Identify which cell holds the provided text, then report its (X, Y) central coordinate. 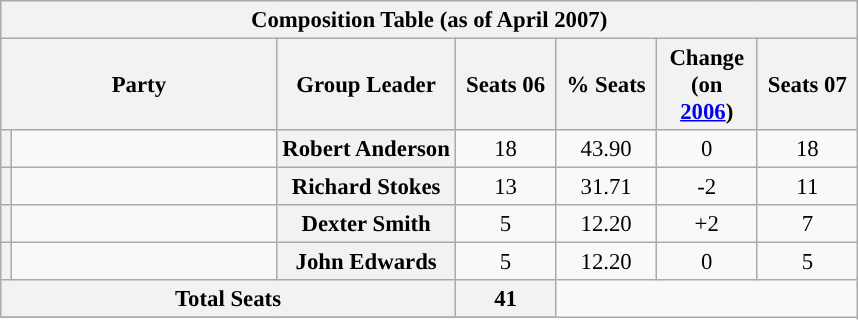
Group Leader (366, 85)
Seats 07 (808, 85)
7 (808, 224)
Total Seats (228, 299)
13 (506, 187)
Composition Table (as of April 2007) (430, 20)
-2 (706, 187)
11 (808, 187)
Change (on 2006) (706, 85)
41 (506, 299)
John Edwards (366, 262)
31.71 (606, 187)
Robert Anderson (366, 149)
Dexter Smith (366, 224)
Richard Stokes (366, 187)
+2 (706, 224)
Party (139, 85)
43.90 (606, 149)
Seats 06 (506, 85)
% Seats (606, 85)
